Find where the given text appears and provide that cell's center as [X, Y] coordinate. 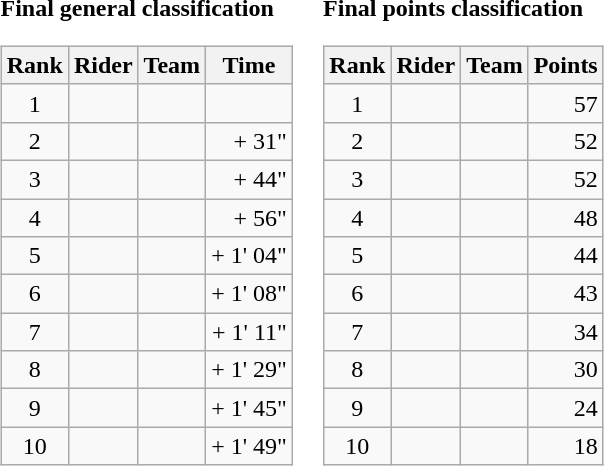
+ 31" [250, 141]
57 [566, 103]
Time [250, 65]
+ 44" [250, 179]
43 [566, 294]
+ 1' 29" [250, 370]
30 [566, 370]
+ 1' 45" [250, 408]
18 [566, 446]
34 [566, 332]
44 [566, 256]
+ 1' 49" [250, 446]
48 [566, 217]
+ 56" [250, 217]
+ 1' 08" [250, 294]
24 [566, 408]
Points [566, 65]
+ 1' 11" [250, 332]
+ 1' 04" [250, 256]
